From the cell containing the given text, extract its center point as [x, y] coordinate. 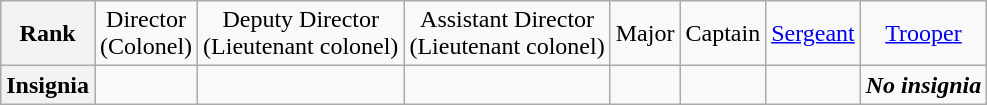
Major [645, 34]
No insignia [923, 85]
Sergeant [814, 34]
Rank [48, 34]
Insignia [48, 85]
Director(Colonel) [146, 34]
Assistant Director(Lieutenant colonel) [507, 34]
Trooper [923, 34]
Captain [723, 34]
Deputy Director(Lieutenant colonel) [301, 34]
